Identify which cell holds the provided text, then report its [x, y] central coordinate. 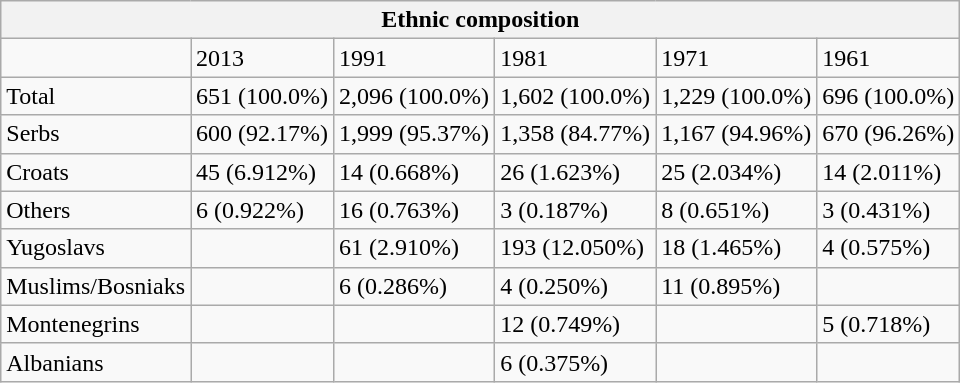
Montenegrins [96, 324]
18 (1.465%) [736, 248]
670 (96.26%) [888, 134]
5 (0.718%) [888, 324]
Yugoslavs [96, 248]
Croats [96, 172]
Muslims/Bosniaks [96, 286]
1,358 (84.77%) [576, 134]
14 (0.668%) [414, 172]
1971 [736, 58]
1,999 (95.37%) [414, 134]
45 (6.912%) [262, 172]
193 (12.050%) [576, 248]
651 (100.0%) [262, 96]
1991 [414, 58]
Serbs [96, 134]
600 (92.17%) [262, 134]
1,602 (100.0%) [576, 96]
12 (0.749%) [576, 324]
Ethnic composition [480, 20]
Total [96, 96]
2,096 (100.0%) [414, 96]
696 (100.0%) [888, 96]
6 (0.375%) [576, 362]
26 (1.623%) [576, 172]
11 (0.895%) [736, 286]
4 (0.575%) [888, 248]
4 (0.250%) [576, 286]
Others [96, 210]
8 (0.651%) [736, 210]
1981 [576, 58]
6 (0.286%) [414, 286]
16 (0.763%) [414, 210]
6 (0.922%) [262, 210]
1,229 (100.0%) [736, 96]
3 (0.431%) [888, 210]
25 (2.034%) [736, 172]
Albanians [96, 362]
2013 [262, 58]
61 (2.910%) [414, 248]
1961 [888, 58]
14 (2.011%) [888, 172]
1,167 (94.96%) [736, 134]
3 (0.187%) [576, 210]
